Search for the cell housing the specified text and yield its [x, y] center coordinate. 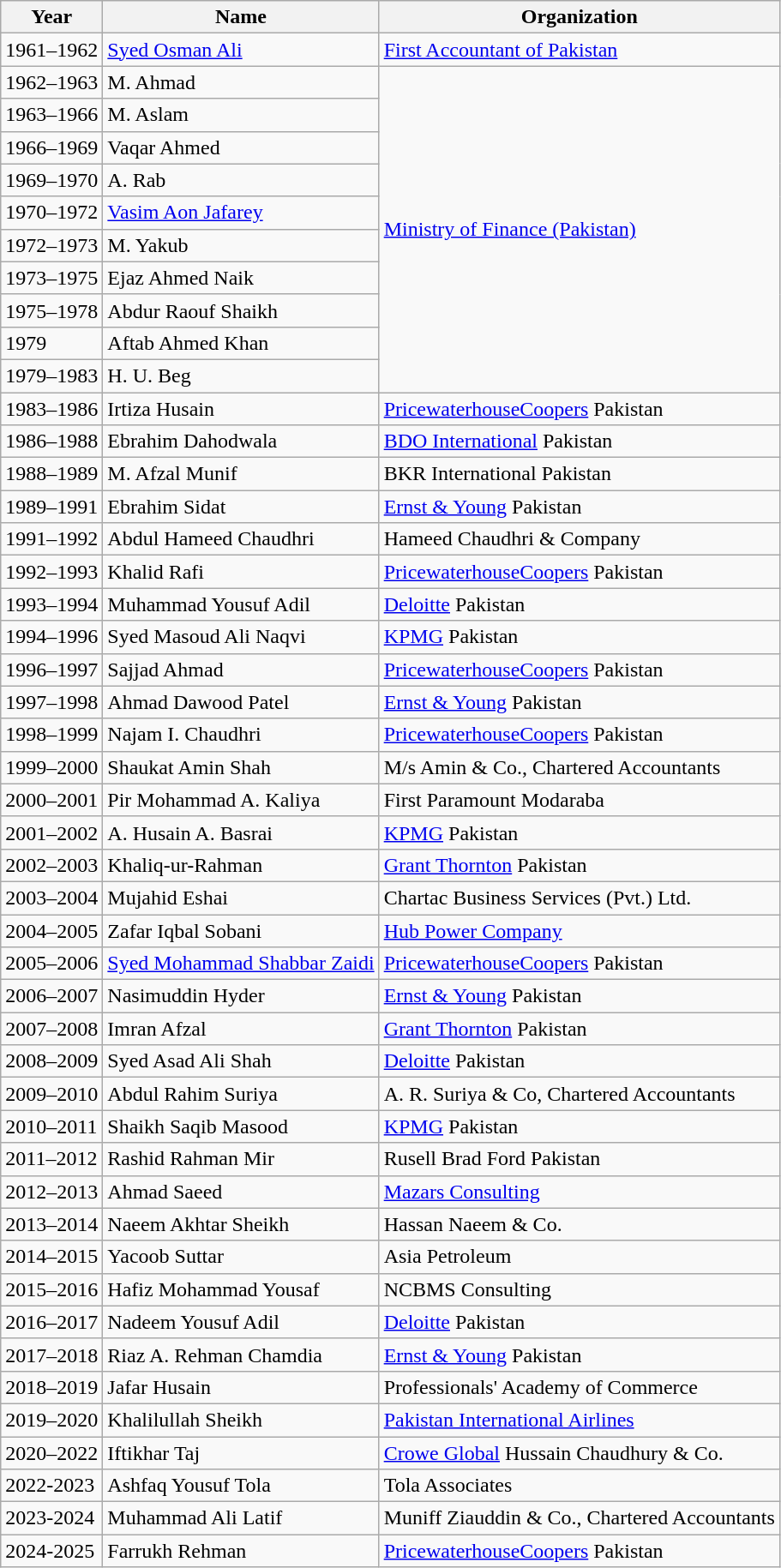
Syed Masoud Ali Naqvi [241, 637]
1966–1969 [51, 147]
Abdul Hameed Chaudhri [241, 539]
Iftikhar Taj [241, 1453]
BDO International Pakistan [580, 442]
Naeem Akhtar Sheikh [241, 1224]
Muhammad Ali Latif [241, 1518]
1975–1978 [51, 310]
2004–2005 [51, 930]
2006–2007 [51, 996]
M. Yakub [241, 245]
Rusell Brad Ford Pakistan [580, 1159]
Khalid Rafi [241, 572]
Khaliq-ur-Rahman [241, 865]
M. Afzal Munif [241, 474]
Riaz A. Rehman Chamdia [241, 1355]
1994–1996 [51, 637]
2020–2022 [51, 1453]
Ebrahim Dahodwala [241, 442]
Vasim Aon Jafarey [241, 213]
Rashid Rahman Mir [241, 1159]
Yacoob Suttar [241, 1257]
Najam I. Chaudhri [241, 735]
Syed Asad Ali Shah [241, 1061]
2011–2012 [51, 1159]
1969–1970 [51, 180]
Vaqar Ahmed [241, 147]
Farrukh Rehman [241, 1551]
1962–1963 [51, 82]
1991–1992 [51, 539]
Syed Mohammad Shabbar Zaidi [241, 964]
Name [241, 17]
1989–1991 [51, 507]
Irtiza Husain [241, 409]
2002–2003 [51, 865]
Imran Afzal [241, 1029]
Mujahid Eshai [241, 898]
A. Husain A. Basrai [241, 832]
1999–2000 [51, 767]
1986–1988 [51, 442]
2016–2017 [51, 1322]
1973–1975 [51, 278]
Aftab Ahmed Khan [241, 343]
1970–1972 [51, 213]
2019–2020 [51, 1420]
2022-2023 [51, 1486]
Ahmad Dawood Patel [241, 702]
Pir Mohammad A. Kaliya [241, 800]
2023-2024 [51, 1518]
Professionals' Academy of Commerce [580, 1387]
Asia Petroleum [580, 1257]
1963–1966 [51, 115]
A. Rab [241, 180]
1979 [51, 343]
2010–2011 [51, 1126]
2007–2008 [51, 1029]
Ejaz Ahmed Naik [241, 278]
Ashfaq Yousuf Tola [241, 1486]
1992–1993 [51, 572]
Pakistan International Airlines [580, 1420]
1997–1998 [51, 702]
Muniff Ziauddin & Co., Chartered Accountants [580, 1518]
Hafiz Mohammad Yousaf [241, 1289]
2008–2009 [51, 1061]
1983–1986 [51, 409]
M. Ahmad [241, 82]
Year [51, 17]
Sajjad Ahmad [241, 670]
2018–2019 [51, 1387]
Hub Power Company [580, 930]
1961–1962 [51, 50]
Shaukat Amin Shah [241, 767]
First Paramount Modaraba [580, 800]
Mazars Consulting [580, 1192]
2012–2013 [51, 1192]
1979–1983 [51, 375]
M. Aslam [241, 115]
2015–2016 [51, 1289]
2003–2004 [51, 898]
NCBMS Consulting [580, 1289]
Zafar Iqbal Sobani [241, 930]
Crowe Global Hussain Chaudhury & Co. [580, 1453]
Shaikh Saqib Masood [241, 1126]
2014–2015 [51, 1257]
Ebrahim Sidat [241, 507]
2001–2002 [51, 832]
Nadeem Yousuf Adil [241, 1322]
2005–2006 [51, 964]
Nasimuddin Hyder [241, 996]
Abdur Raouf Shaikh [241, 310]
H. U. Beg [241, 375]
1993–1994 [51, 604]
2000–2001 [51, 800]
Syed Osman Ali [241, 50]
2013–2014 [51, 1224]
2017–2018 [51, 1355]
2024-2025 [51, 1551]
Hassan Naeem & Co. [580, 1224]
First Accountant of Pakistan [580, 50]
1988–1989 [51, 474]
Ahmad Saeed [241, 1192]
1998–1999 [51, 735]
1996–1997 [51, 670]
BKR International Pakistan [580, 474]
1972–1973 [51, 245]
Chartac Business Services (Pvt.) Ltd. [580, 898]
2009–2010 [51, 1094]
Hameed Chaudhri & Company [580, 539]
Muhammad Yousuf Adil [241, 604]
A. R. Suriya & Co, Chartered Accountants [580, 1094]
M/s Amin & Co., Chartered Accountants [580, 767]
Jafar Husain [241, 1387]
Khalilullah Sheikh [241, 1420]
Tola Associates [580, 1486]
Organization [580, 17]
Ministry of Finance (Pakistan) [580, 230]
Abdul Rahim Suriya [241, 1094]
